Capture the cell that displays the provided text and extract its [x, y] central coordinate. 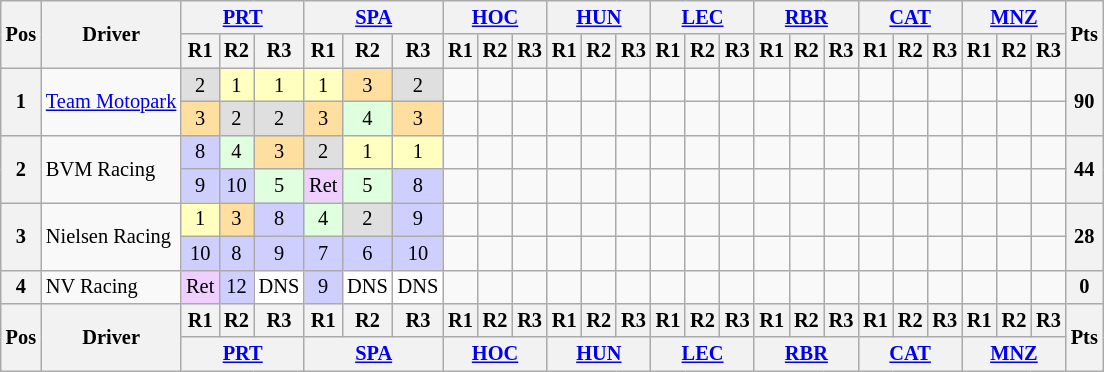
12 [236, 287]
Nielsen Racing [111, 236]
28 [1084, 236]
90 [1084, 102]
BVM Racing [111, 168]
NV Racing [111, 287]
0 [1084, 287]
44 [1084, 168]
7 [323, 253]
Team Motopark [111, 102]
6 [367, 253]
